Determine the (x, y) coordinate at the center of the cell enclosing the given text.  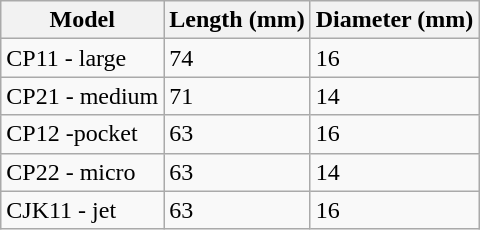
CP22 - micro (82, 172)
71 (237, 96)
CP11 - large (82, 58)
CJK11 - jet (82, 210)
CP21 - medium (82, 96)
74 (237, 58)
Model (82, 20)
CP12 -pocket (82, 134)
Length (mm) (237, 20)
Diameter (mm) (394, 20)
